Determine the (X, Y) coordinate at the center of the cell enclosing the given text.  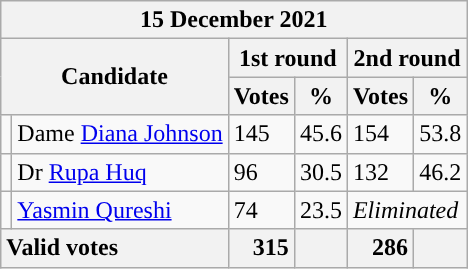
154 (380, 134)
Valid votes (114, 248)
53.8 (440, 134)
Candidate (114, 77)
315 (261, 248)
2nd round (406, 58)
Dr Rupa Huq (120, 172)
46.2 (440, 172)
286 (380, 248)
1st round (288, 58)
30.5 (320, 172)
145 (261, 134)
132 (380, 172)
74 (261, 210)
23.5 (320, 210)
Dame Diana Johnson (120, 134)
Eliminated (406, 210)
45.6 (320, 134)
15 December 2021 (234, 20)
96 (261, 172)
Yasmin Qureshi (120, 210)
